Pinpoint the cell where the given text exists, returning its [X, Y] midpoint coordinate. 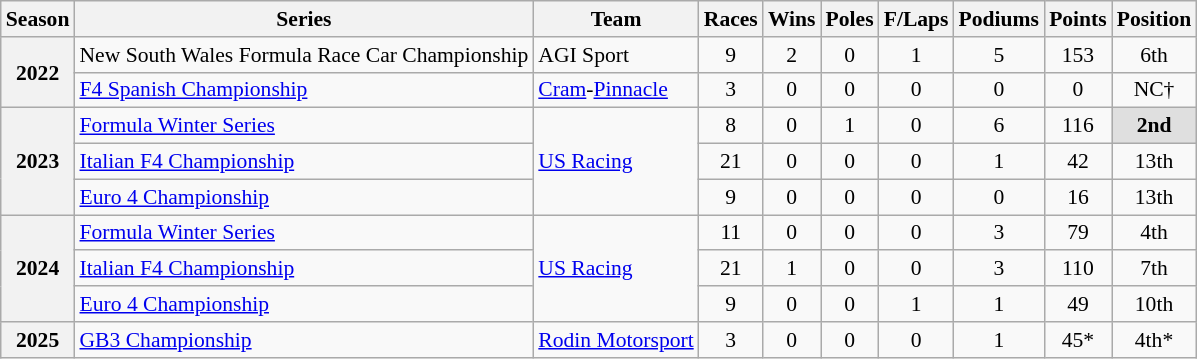
2 [792, 55]
Team [616, 19]
116 [1078, 126]
42 [1078, 162]
4th [1154, 233]
F/Laps [916, 19]
Wins [792, 19]
8 [731, 126]
10th [1154, 304]
2024 [38, 268]
Series [304, 19]
AGI Sport [616, 55]
7th [1154, 269]
6 [1000, 126]
79 [1078, 233]
153 [1078, 55]
GB3 Championship [304, 340]
Position [1154, 19]
F4 Spanish Championship [304, 90]
New South Wales Formula Race Car Championship [304, 55]
Points [1078, 19]
45* [1078, 340]
5 [1000, 55]
110 [1078, 269]
49 [1078, 304]
2nd [1154, 126]
Cram-Pinnacle [616, 90]
6th [1154, 55]
4th* [1154, 340]
2025 [38, 340]
2022 [38, 72]
Podiums [1000, 19]
Rodin Motorsport [616, 340]
2023 [38, 162]
11 [731, 233]
NC† [1154, 90]
Races [731, 19]
16 [1078, 197]
Season [38, 19]
Poles [850, 19]
